Return [x, y] of the center of cell containing provided text 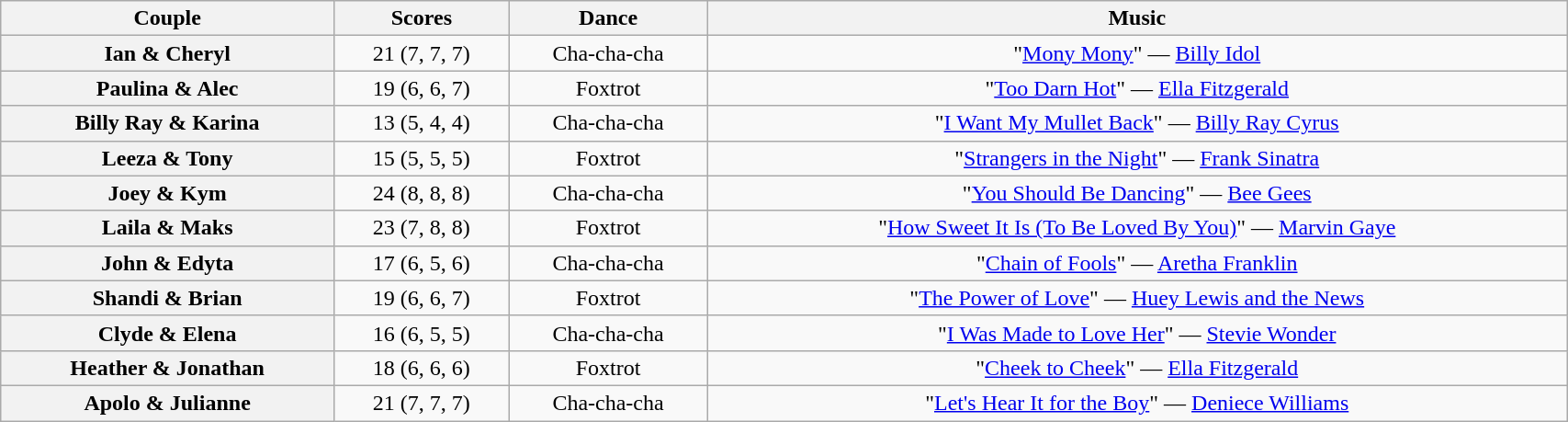
Scores [423, 18]
"Let's Hear It for the Boy" — Deniece Williams [1137, 403]
Laila & Maks [167, 228]
"I Was Made to Love Her" — Stevie Wonder [1137, 333]
Billy Ray & Karina [167, 123]
Heather & Jonathan [167, 368]
17 (6, 5, 6) [423, 263]
Ian & Cheryl [167, 53]
"The Power of Love" — Huey Lewis and the News [1137, 298]
Joey & Kym [167, 193]
John & Edyta [167, 263]
"Chain of Fools" — Aretha Franklin [1137, 263]
24 (8, 8, 8) [423, 193]
Leeza & Tony [167, 158]
Music [1137, 18]
"Strangers in the Night" — Frank Sinatra [1137, 158]
Apolo & Julianne [167, 403]
"You Should Be Dancing" — Bee Gees [1137, 193]
"Too Darn Hot" — Ella Fitzgerald [1137, 88]
Dance [608, 18]
18 (6, 6, 6) [423, 368]
"Cheek to Cheek" — Ella Fitzgerald [1137, 368]
Shandi & Brian [167, 298]
"How Sweet It Is (To Be Loved By You)" — Marvin Gaye [1137, 228]
16 (6, 5, 5) [423, 333]
"Mony Mony" — Billy Idol [1137, 53]
Paulina & Alec [167, 88]
23 (7, 8, 8) [423, 228]
15 (5, 5, 5) [423, 158]
Couple [167, 18]
13 (5, 4, 4) [423, 123]
Clyde & Elena [167, 333]
"I Want My Mullet Back" — Billy Ray Cyrus [1137, 123]
